For the text-containing cell, return its midpoint in (X, Y) coordinate format. 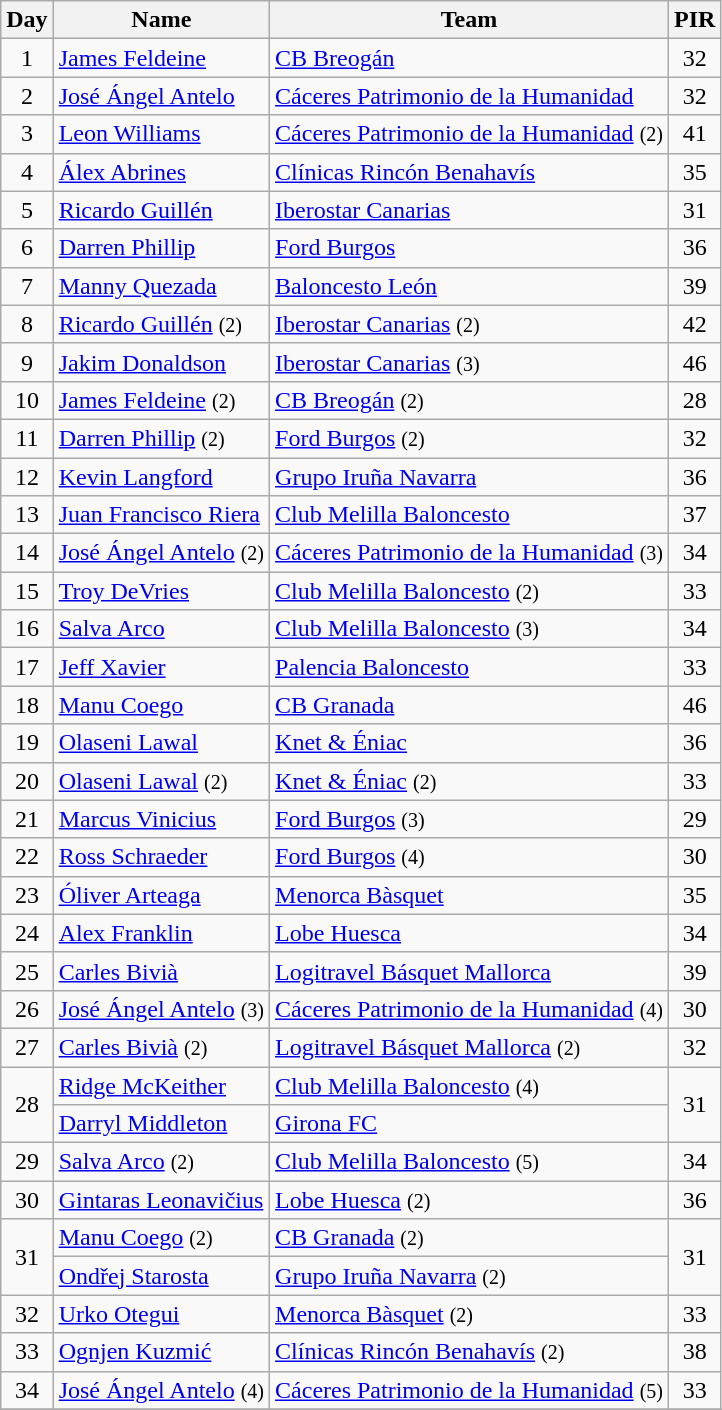
8 (27, 324)
Iberostar Canarias (470, 210)
Alex Franklin (161, 933)
Iberostar Canarias (2) (470, 324)
Olaseni Lawal (161, 743)
5 (27, 210)
38 (694, 1352)
10 (27, 400)
20 (27, 781)
7 (27, 286)
Team (470, 20)
Kevin Langford (161, 477)
José Ángel Antelo (2) (161, 553)
Troy DeVries (161, 591)
17 (27, 667)
James Feldeine (2) (161, 400)
Manny Quezada (161, 286)
37 (694, 515)
Club Melilla Baloncesto (4) (470, 1085)
Jakim Donaldson (161, 362)
Ford Burgos (3) (470, 819)
Clínicas Rincón Benahavís (2) (470, 1352)
Manu Coego (161, 705)
Name (161, 20)
27 (27, 1047)
Urko Otegui (161, 1314)
Álex Abrines (161, 172)
Salva Arco (2) (161, 1162)
Lobe Huesca (2) (470, 1200)
2 (27, 96)
Juan Francisco Riera (161, 515)
4 (27, 172)
Ross Schraeder (161, 857)
26 (27, 1009)
Carles Bivià (161, 971)
Logitravel Básquet Mallorca (470, 971)
Marcus Vinicius (161, 819)
12 (27, 477)
24 (27, 933)
Logitravel Básquet Mallorca (2) (470, 1047)
José Ángel Antelo (161, 96)
José Ángel Antelo (4) (161, 1390)
Palencia Baloncesto (470, 667)
CB Breogán (470, 58)
Menorca Bàsquet (2) (470, 1314)
Cáceres Patrimonio de la Humanidad (2) (470, 134)
Lobe Huesca (470, 933)
Knet & Éniac (2) (470, 781)
14 (27, 553)
PIR (694, 20)
Ricardo Guillén (161, 210)
19 (27, 743)
CB Granada (470, 705)
Ognjen Kuzmić (161, 1352)
15 (27, 591)
José Ángel Antelo (3) (161, 1009)
23 (27, 895)
Grupo Iruña Navarra (470, 477)
22 (27, 857)
CB Granada (2) (470, 1238)
Club Melilla Baloncesto (3) (470, 629)
Clínicas Rincón Benahavís (470, 172)
Cáceres Patrimonio de la Humanidad (5) (470, 1390)
Jeff Xavier (161, 667)
21 (27, 819)
Darren Phillip (2) (161, 438)
CB Breogán (2) (470, 400)
Ford Burgos (4) (470, 857)
13 (27, 515)
Ondřej Starosta (161, 1276)
Óliver Arteaga (161, 895)
Ricardo Guillén (2) (161, 324)
Menorca Bàsquet (470, 895)
Girona FC (470, 1124)
Club Melilla Baloncesto (470, 515)
Cáceres Patrimonio de la Humanidad (3) (470, 553)
Ford Burgos (2) (470, 438)
Leon Williams (161, 134)
Cáceres Patrimonio de la Humanidad (470, 96)
25 (27, 971)
9 (27, 362)
Day (27, 20)
Grupo Iruña Navarra (2) (470, 1276)
Iberostar Canarias (3) (470, 362)
James Feldeine (161, 58)
Club Melilla Baloncesto (2) (470, 591)
11 (27, 438)
41 (694, 134)
6 (27, 248)
1 (27, 58)
Baloncesto León (470, 286)
Gintaras Leonavičius (161, 1200)
Knet & Éniac (470, 743)
3 (27, 134)
42 (694, 324)
Club Melilla Baloncesto (5) (470, 1162)
18 (27, 705)
Ridge McKeither (161, 1085)
Darren Phillip (161, 248)
Cáceres Patrimonio de la Humanidad (4) (470, 1009)
Darryl Middleton (161, 1124)
Ford Burgos (470, 248)
Manu Coego (2) (161, 1238)
Olaseni Lawal (2) (161, 781)
Salva Arco (161, 629)
16 (27, 629)
Carles Bivià (2) (161, 1047)
